From the cell containing the given text, extract its center point as (x, y) coordinate. 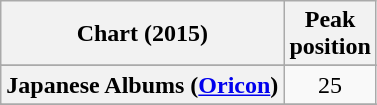
Peakposition (330, 34)
Japanese Albums (Oricon) (142, 85)
25 (330, 85)
Chart (2015) (142, 34)
